Pinpoint the cell where the given text exists, returning its [x, y] midpoint coordinate. 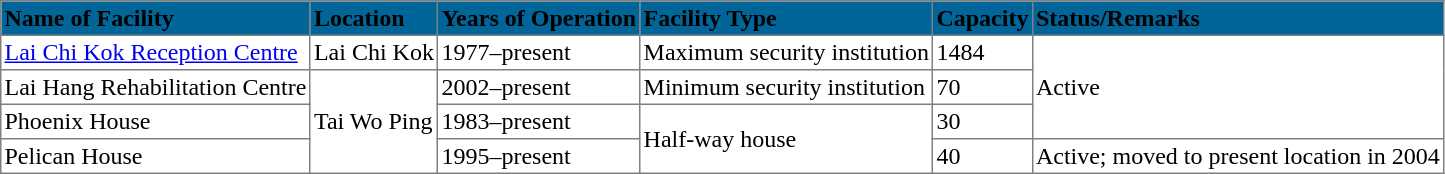
40 [982, 156]
Active [1238, 87]
Minimum security institution [786, 87]
30 [982, 121]
Lai Chi Kok Reception Centre [156, 52]
1484 [982, 52]
Pelican House [156, 156]
Maximum security institution [786, 52]
Lai Chi Kok [374, 52]
Lai Hang Rehabilitation Centre [156, 87]
Location [374, 18]
Years of Operation [539, 18]
Name of Facility [156, 18]
2002–present [539, 87]
Half-way house [786, 138]
Status/Remarks [1238, 18]
1983–present [539, 121]
Active; moved to present location in 2004 [1238, 156]
70 [982, 87]
Tai Wo Ping [374, 122]
Capacity [982, 18]
1977–present [539, 52]
Facility Type [786, 18]
Phoenix House [156, 121]
1995–present [539, 156]
